Return [X, Y] of the center of cell containing provided text 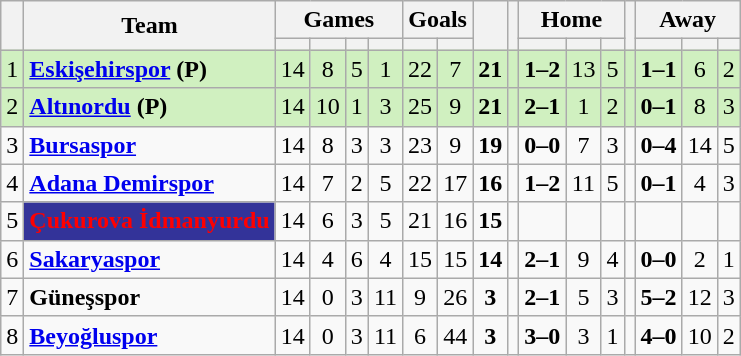
3–0 [542, 335]
Güneşspor [150, 297]
1–1 [658, 69]
25 [420, 107]
Games [338, 20]
Home [572, 20]
12 [700, 297]
17 [456, 183]
Goals [438, 20]
Adana Demirspor [150, 183]
Away [688, 20]
23 [420, 145]
Sakaryaspor [150, 259]
Bursaspor [150, 145]
Eskişehirspor (P) [150, 69]
Çukurova İdmanyurdu [150, 221]
Altınordu (P) [150, 107]
13 [584, 69]
44 [456, 335]
19 [490, 145]
0–4 [658, 145]
4–0 [658, 335]
Beyoğluspor [150, 335]
Team [150, 26]
5–2 [658, 297]
26 [456, 297]
